Scan for the cell matching the given text and deliver its [X, Y] coordinate at center. 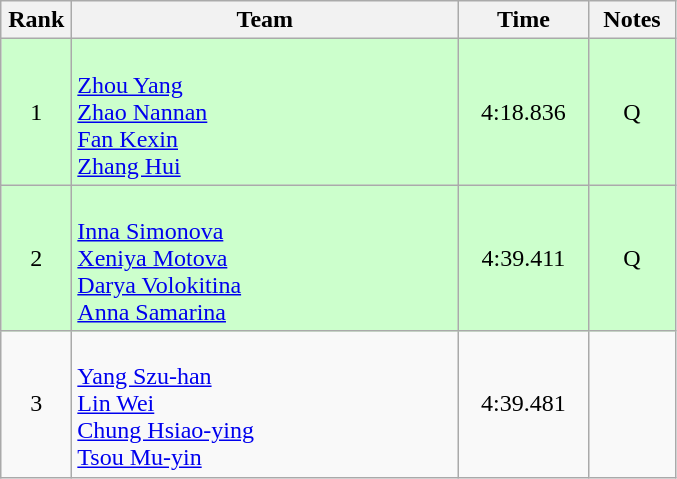
3 [36, 404]
Time [524, 20]
2 [36, 258]
1 [36, 112]
Yang Szu-hanLin WeiChung Hsiao-yingTsou Mu-yin [265, 404]
4:39.481 [524, 404]
Team [265, 20]
Inna SimonovaXeniya MotovaDarya VolokitinaAnna Samarina [265, 258]
Zhou YangZhao NannanFan KexinZhang Hui [265, 112]
Rank [36, 20]
4:39.411 [524, 258]
4:18.836 [524, 112]
Notes [632, 20]
